Detect which cell encompasses the target text, then output its [X, Y] center coordinate. 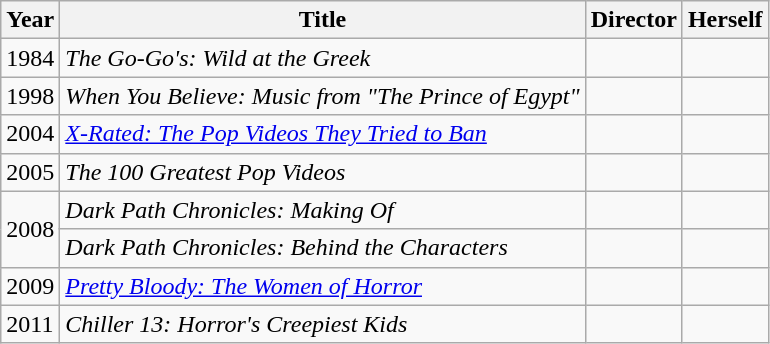
Herself [725, 20]
2009 [30, 286]
The Go-Go's: Wild at the Greek [322, 58]
2011 [30, 324]
When You Believe: Music from "The Prince of Egypt" [322, 96]
Pretty Bloody: The Women of Horror [322, 286]
Dark Path Chronicles: Behind the Characters [322, 248]
2004 [30, 134]
1984 [30, 58]
The 100 Greatest Pop Videos [322, 172]
Director [634, 20]
2005 [30, 172]
Chiller 13: Horror's Creepiest Kids [322, 324]
Dark Path Chronicles: Making Of [322, 210]
2008 [30, 229]
Title [322, 20]
X-Rated: The Pop Videos They Tried to Ban [322, 134]
Year [30, 20]
1998 [30, 96]
